Find where the given text appears and provide that cell's center as (X, Y) coordinate. 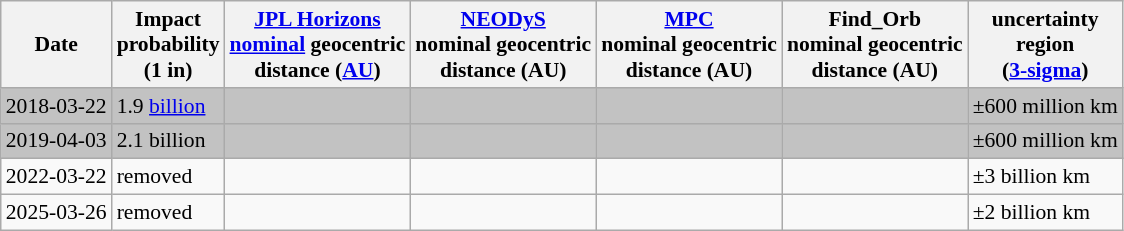
2022-03-22 (56, 177)
Date (56, 44)
±3 billion km (1046, 177)
2.1 billion (168, 141)
2018-03-22 (56, 106)
JPL Horizonsnominal geocentricdistance (AU) (318, 44)
MPCnominal geocentricdistance (AU) (689, 44)
Find_Orbnominal geocentricdistance (AU) (875, 44)
NEODySnominal geocentricdistance (AU) (503, 44)
1.9 billion (168, 106)
±2 billion km (1046, 213)
2025-03-26 (56, 213)
Impactprobability(1 in) (168, 44)
uncertaintyregion(3-sigma) (1046, 44)
2019-04-03 (56, 141)
